Detect which cell encompasses the target text, then output its (x, y) center coordinate. 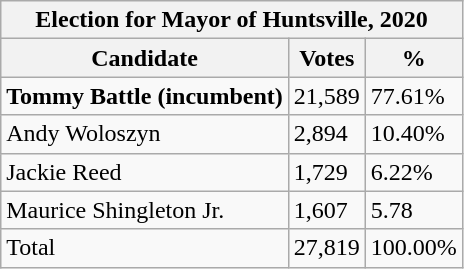
Candidate (145, 58)
27,819 (326, 248)
6.22% (414, 172)
21,589 (326, 96)
1,729 (326, 172)
Election for Mayor of Huntsville, 2020 (232, 20)
77.61% (414, 96)
Votes (326, 58)
Andy Woloszyn (145, 134)
Maurice Shingleton Jr. (145, 210)
Jackie Reed (145, 172)
% (414, 58)
Total (145, 248)
2,894 (326, 134)
100.00% (414, 248)
1,607 (326, 210)
5.78 (414, 210)
10.40% (414, 134)
Tommy Battle (incumbent) (145, 96)
